Search for the cell housing the specified text and yield its (X, Y) center coordinate. 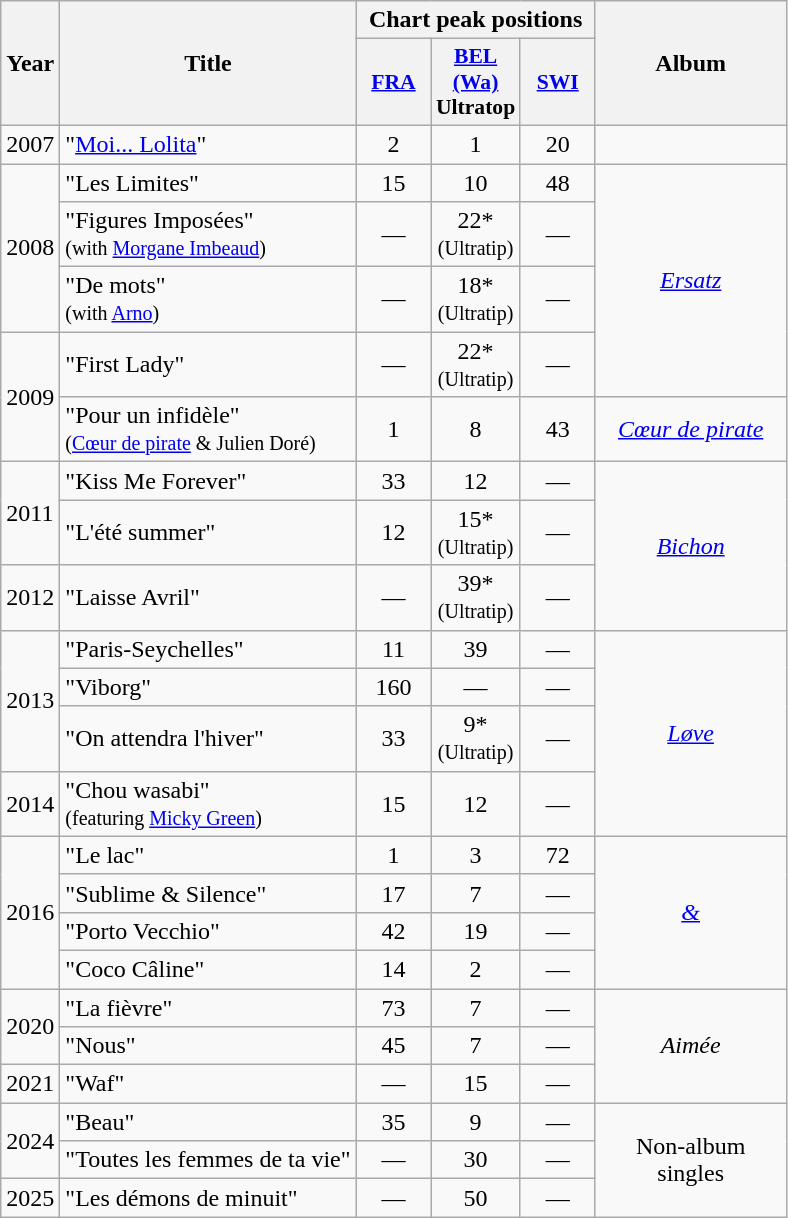
160 (394, 687)
14 (394, 969)
10 (476, 183)
17 (394, 893)
39 (476, 649)
2021 (30, 1084)
"Les Limites" (208, 183)
Year (30, 64)
"Figures Imposées"(with Morgane Imbeaud) (208, 234)
Album (690, 64)
18*(Ultratip) (476, 300)
"De mots"(with Arno) (208, 300)
"La fièvre" (208, 1007)
"Coco Câline" (208, 969)
Non-album singles (690, 1160)
"Toutes les femmes de ta vie" (208, 1160)
SWI (558, 82)
"Beau" (208, 1122)
2013 (30, 700)
"Porto Vecchio" (208, 931)
30 (476, 1160)
45 (394, 1046)
2008 (30, 248)
2007 (30, 144)
"Viborg" (208, 687)
"On attendra l'hiver" (208, 738)
35 (394, 1122)
"Laisse Avril" (208, 598)
Chart peak positions (476, 20)
"Waf" (208, 1084)
9 (476, 1122)
BEL (Wa) Ultratop (476, 82)
Title (208, 64)
"Sublime & Silence" (208, 893)
"Chou wasabi"(featuring Micky Green) (208, 804)
2009 (30, 397)
48 (558, 183)
50 (476, 1198)
9*(Ultratip) (476, 738)
Løve (690, 733)
"Les démons de minuit" (208, 1198)
15*(Ultratip) (476, 532)
"L'été summer" (208, 532)
"First Lady" (208, 364)
Aimée (690, 1045)
42 (394, 931)
2012 (30, 598)
Bichon (690, 546)
"Moi... Lolita" (208, 144)
"Le lac" (208, 855)
2025 (30, 1198)
2024 (30, 1141)
20 (558, 144)
"Nous" (208, 1046)
73 (394, 1007)
2016 (30, 912)
11 (394, 649)
43 (558, 430)
19 (476, 931)
39*(Ultratip) (476, 598)
3 (476, 855)
2014 (30, 804)
72 (558, 855)
8 (476, 430)
& (690, 912)
Cœur de pirate (690, 430)
Ersatz (690, 280)
"Kiss Me Forever" (208, 481)
"Paris-Seychelles" (208, 649)
FRA (394, 82)
2020 (30, 1026)
2011 (30, 514)
"Pour un infidèle"(Cœur de pirate & Julien Doré) (208, 430)
